Detect which cell encompasses the target text, then output its (x, y) center coordinate. 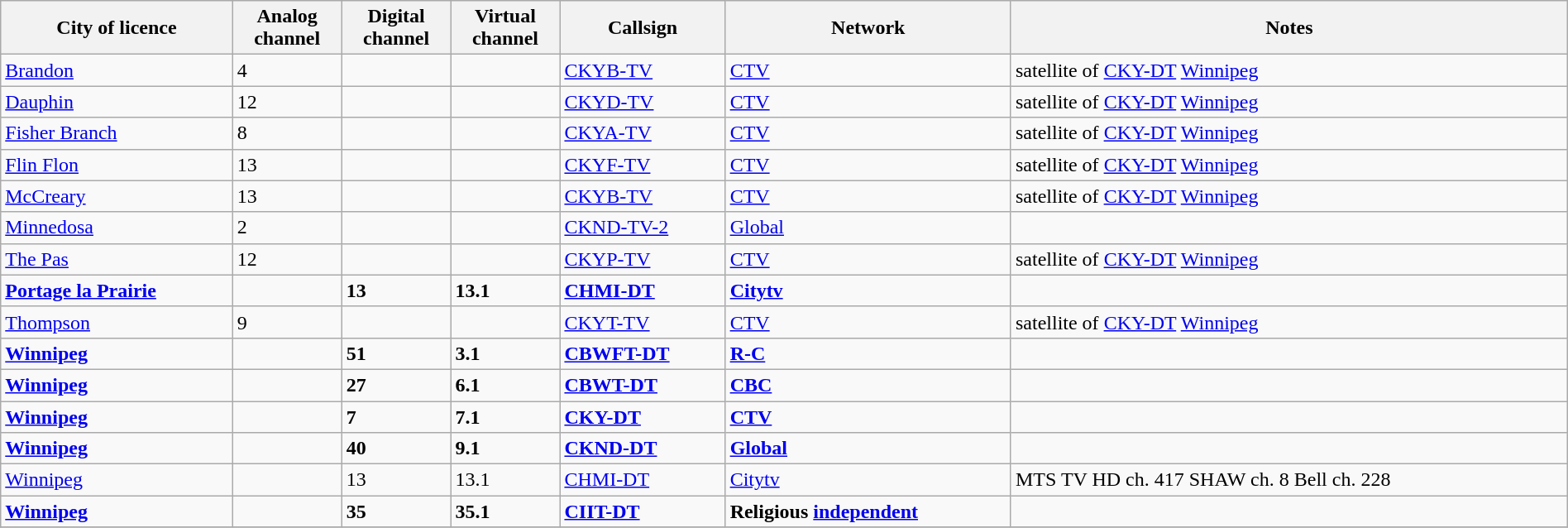
40 (396, 449)
8 (287, 133)
CKND-TV-2 (643, 228)
MTS TV HD ch. 417 SHAW ch. 8 Bell ch. 228 (1288, 480)
Thompson (117, 322)
Digitalchannel (396, 28)
Dauphin (117, 102)
51 (396, 353)
The Pas (117, 259)
CBWFT-DT (643, 353)
CBC (868, 385)
6.1 (505, 385)
CIIT-DT (643, 511)
3.1 (505, 353)
CKND-DT (643, 449)
CBWT-DT (643, 385)
2 (287, 228)
7.1 (505, 416)
9.1 (505, 449)
35.1 (505, 511)
Flin Flon (117, 165)
Virtualchannel (505, 28)
CKY-DT (643, 416)
Minnedosa (117, 228)
Callsign (643, 28)
CKYD-TV (643, 102)
City of licence (117, 28)
Analogchannel (287, 28)
Network (868, 28)
CKYA-TV (643, 133)
CKYF-TV (643, 165)
Notes (1288, 28)
CKYT-TV (643, 322)
McCreary (117, 196)
CKYP-TV (643, 259)
Religious independent (868, 511)
27 (396, 385)
R-C (868, 353)
Brandon (117, 70)
Portage la Prairie (117, 290)
9 (287, 322)
35 (396, 511)
Fisher Branch (117, 133)
4 (287, 70)
7 (396, 416)
